Capture the cell that displays the provided text and extract its [X, Y] central coordinate. 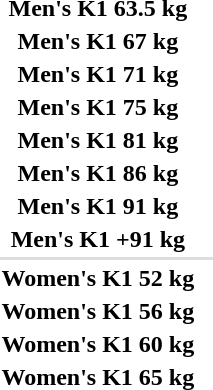
Men's K1 71 kg [98, 74]
Men's K1 91 kg [98, 206]
Men's K1 75 kg [98, 107]
Women's K1 56 kg [98, 311]
Men's K1 86 kg [98, 173]
Men's K1 67 kg [98, 41]
Men's K1 +91 kg [98, 239]
Women's K1 52 kg [98, 278]
Men's K1 81 kg [98, 140]
Women's K1 60 kg [98, 344]
